For the text-containing cell, return its midpoint in (x, y) coordinate format. 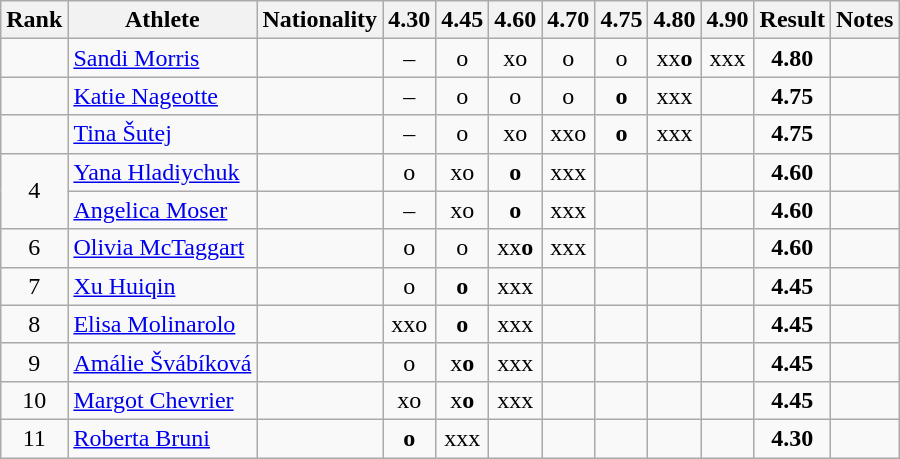
10 (34, 400)
4 (34, 191)
Notes (864, 20)
Olivia McTaggart (162, 248)
9 (34, 362)
Nationality (320, 20)
Katie Nageotte (162, 96)
7 (34, 286)
Yana Hladiychuk (162, 172)
Roberta Bruni (162, 438)
Athlete (162, 20)
6 (34, 248)
11 (34, 438)
Tina Šutej (162, 134)
Margot Chevrier (162, 400)
4.90 (728, 20)
Rank (34, 20)
Amálie Švábíková (162, 362)
4.70 (568, 20)
Sandi Morris (162, 58)
Angelica Moser (162, 210)
Result (792, 20)
Xu Huiqin (162, 286)
8 (34, 324)
Elisa Molinarolo (162, 324)
